Capture the cell that displays the provided text and extract its (x, y) central coordinate. 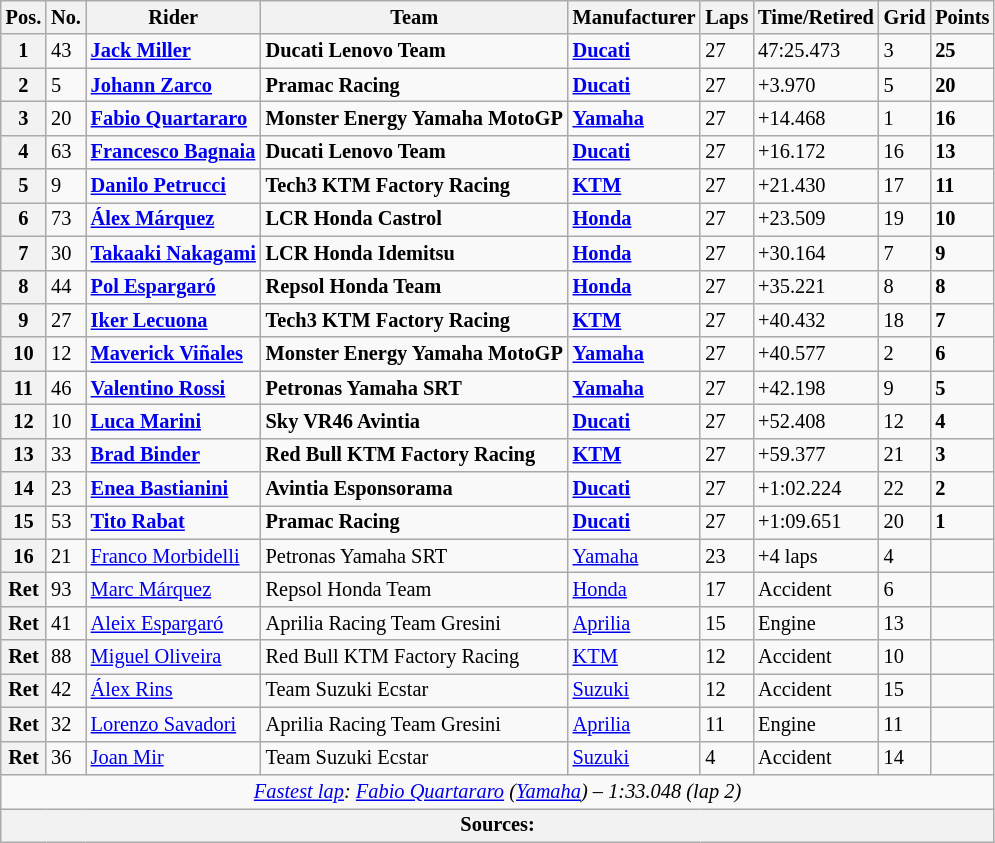
32 (66, 724)
+1:02.224 (816, 489)
33 (66, 455)
Manufacturer (634, 17)
88 (66, 657)
LCR Honda Castrol (414, 219)
Points (962, 17)
Danilo Petrucci (174, 186)
Time/Retired (816, 17)
Álex Márquez (174, 219)
Valentino Rossi (174, 388)
+42.198 (816, 388)
No. (66, 17)
25 (962, 51)
+52.408 (816, 421)
30 (66, 253)
36 (66, 758)
46 (66, 388)
44 (66, 287)
+35.221 (816, 287)
Aleix Espargaró (174, 623)
+21.430 (816, 186)
93 (66, 589)
42 (66, 690)
Avintia Esponsorama (414, 489)
Maverick Viñales (174, 354)
Marc Márquez (174, 589)
Joan Mir (174, 758)
+40.432 (816, 320)
+30.164 (816, 253)
Grid (905, 17)
Team (414, 17)
+23.509 (816, 219)
Pol Espargaró (174, 287)
+40.577 (816, 354)
Álex Rins (174, 690)
LCR Honda Idemitsu (414, 253)
19 (905, 219)
+16.172 (816, 152)
+14.468 (816, 118)
+3.970 (816, 85)
Brad Binder (174, 455)
Johann Zarco (174, 85)
Luca Marini (174, 421)
Tito Rabat (174, 522)
Miguel Oliveira (174, 657)
Iker Lecuona (174, 320)
43 (66, 51)
Fabio Quartararo (174, 118)
47:25.473 (816, 51)
41 (66, 623)
Sources: (498, 825)
Lorenzo Savadori (174, 724)
Jack Miller (174, 51)
Pos. (24, 17)
+59.377 (816, 455)
Laps (726, 17)
63 (66, 152)
53 (66, 522)
Rider (174, 17)
Franco Morbidelli (174, 556)
Takaaki Nakagami (174, 253)
22 (905, 489)
+4 laps (816, 556)
Sky VR46 Avintia (414, 421)
73 (66, 219)
Fastest lap: Fabio Quartararo (Yamaha) – 1:33.048 (lap 2) (498, 791)
18 (905, 320)
+1:09.651 (816, 522)
Francesco Bagnaia (174, 152)
Enea Bastianini (174, 489)
